From the cell containing the given text, extract its center point as (X, Y) coordinate. 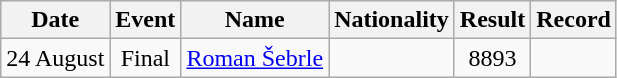
Nationality (392, 20)
Name (255, 20)
Event (146, 20)
Final (146, 58)
Roman Šebrle (255, 58)
Date (56, 20)
Result (492, 20)
Record (574, 20)
24 August (56, 58)
8893 (492, 58)
